Output the [X, Y] coordinate of the center of the cell containing the given text.  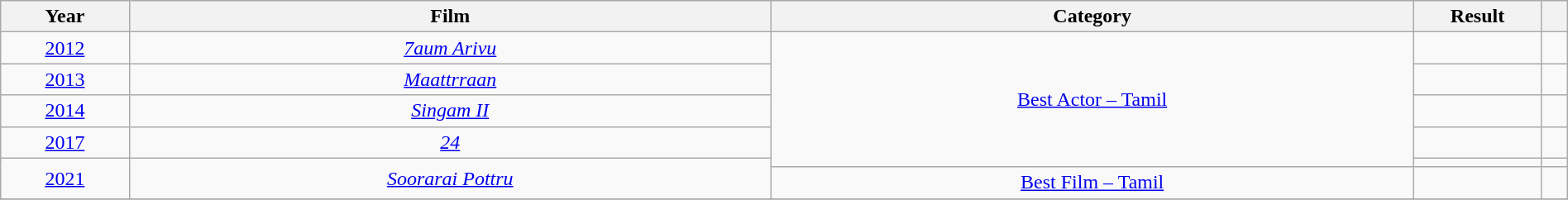
Result [1477, 17]
Best Actor – Tamil [1092, 99]
2021 [65, 179]
2012 [65, 48]
Maattrraan [450, 79]
Film [450, 17]
Year [65, 17]
7aum Arivu [450, 48]
2013 [65, 79]
24 [450, 142]
Category [1092, 17]
Best Film – Tamil [1092, 183]
Singam II [450, 111]
2014 [65, 111]
Soorarai Pottru [450, 179]
2017 [65, 142]
